Determine the (X, Y) coordinate at the center of the cell enclosing the given text.  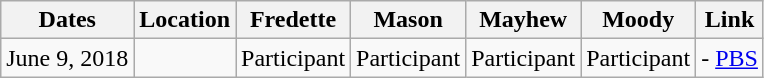
June 9, 2018 (68, 58)
Fredette (294, 20)
Link (730, 20)
- PBS (730, 58)
Moody (638, 20)
Mayhew (524, 20)
Mason (408, 20)
Location (185, 20)
Dates (68, 20)
